Output the (X, Y) coordinate of the center of the cell containing the given text.  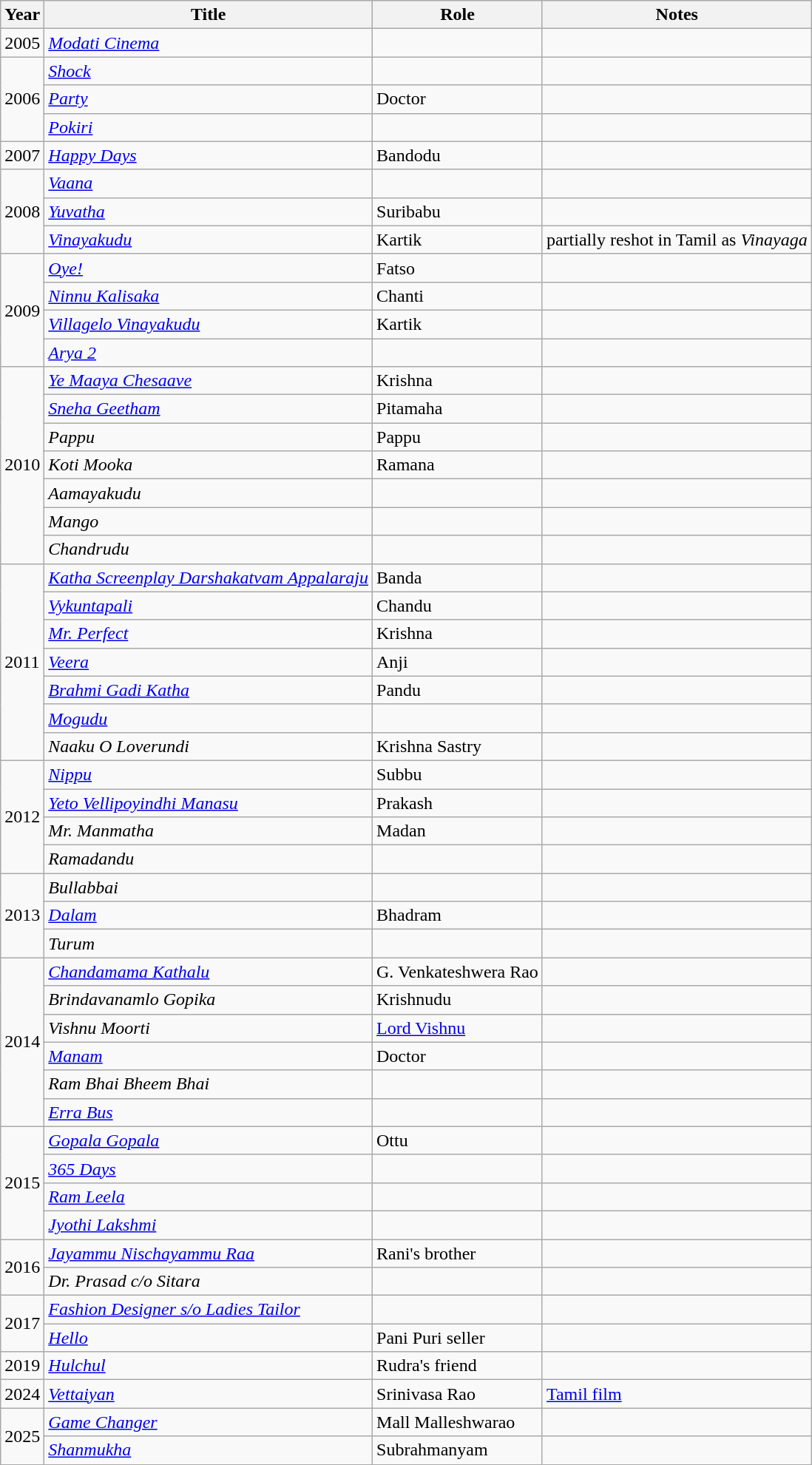
Veera (209, 662)
Chanti (458, 296)
Villagelo Vinayakudu (209, 324)
Madan (458, 831)
Subrahmanyam (458, 1450)
Bhadram (458, 916)
2005 (22, 43)
Brindavanamlo Gopika (209, 1000)
Party (209, 99)
Turum (209, 944)
Fatso (458, 268)
Vishnu Moorti (209, 1028)
Yeto Vellipoyindhi Manasu (209, 802)
2017 (22, 1324)
2012 (22, 816)
Erra Bus (209, 1112)
Pokiri (209, 127)
Year (22, 15)
Game Changer (209, 1422)
Hello (209, 1338)
Oye! (209, 268)
Naaku O Loverundi (209, 746)
Koti Mooka (209, 465)
Mogudu (209, 718)
G. Venkateshwera Rao (458, 972)
Subbu (458, 774)
Happy Days (209, 155)
Katha Screenplay Darshakatvam Appalaraju (209, 578)
Chandrudu (209, 549)
Mr. Manmatha (209, 831)
Rani's brother (458, 1253)
Ramana (458, 465)
Vettaiyan (209, 1394)
365 Days (209, 1168)
Mango (209, 521)
Pitamaha (458, 409)
Gopala Gopala (209, 1140)
Ramadandu (209, 859)
Krishnudu (458, 1000)
2009 (22, 310)
Mall Malleshwarao (458, 1422)
Dr. Prasad c/o Sitara (209, 1282)
2008 (22, 212)
Dalam (209, 916)
Notes (677, 15)
Anji (458, 662)
Banda (458, 578)
2010 (22, 465)
Arya 2 (209, 353)
Aamayakudu (209, 493)
Jayammu Nischayammu Raa (209, 1253)
Mr. Perfect (209, 634)
Fashion Designer s/o Ladies Tailor (209, 1310)
Ram Leela (209, 1197)
Chandu (458, 606)
Modati Cinema (209, 43)
Yuvatha (209, 212)
Role (458, 15)
Shock (209, 71)
Nippu (209, 774)
Pandu (458, 690)
Jyothi Lakshmi (209, 1225)
Vykuntapali (209, 606)
Sneha Geetham (209, 409)
Prakash (458, 802)
Hulchul (209, 1366)
Manam (209, 1056)
2006 (22, 99)
Title (209, 15)
Shanmukha (209, 1450)
2019 (22, 1366)
2007 (22, 155)
2014 (22, 1042)
partially reshot in Tamil as Vinayaga (677, 240)
Vinayakudu (209, 240)
2025 (22, 1436)
2015 (22, 1183)
Pani Puri seller (458, 1338)
Bandodu (458, 155)
Suribabu (458, 212)
Vaana (209, 183)
2011 (22, 662)
Brahmi Gadi Katha (209, 690)
Ninnu Kalisaka (209, 296)
2024 (22, 1394)
Tamil film (677, 1394)
Ram Bhai Bheem Bhai (209, 1084)
Ottu (458, 1140)
Bullabbai (209, 887)
Lord Vishnu (458, 1028)
Krishna Sastry (458, 746)
Rudra's friend (458, 1366)
2013 (22, 916)
Chandamama Kathalu (209, 972)
Srinivasa Rao (458, 1394)
Ye Maaya Chesaave (209, 381)
2016 (22, 1268)
